Return the (X, Y) coordinate for the center point of the cell that contains the specified text.  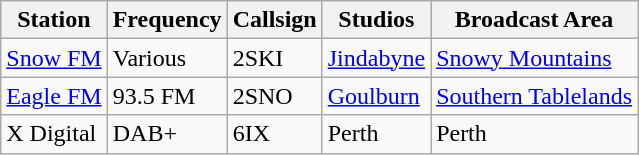
X Digital (54, 134)
Goulburn (376, 96)
Broadcast Area (534, 20)
2SKI (274, 58)
Snowy Mountains (534, 58)
DAB+ (167, 134)
Jindabyne (376, 58)
Frequency (167, 20)
Callsign (274, 20)
2SNO (274, 96)
Snow FM (54, 58)
6IX (274, 134)
93.5 FM (167, 96)
Station (54, 20)
Southern Tablelands (534, 96)
Studios (376, 20)
Various (167, 58)
Eagle FM (54, 96)
